Provide the (x, y) coordinate of the cell's center where the given text is located.  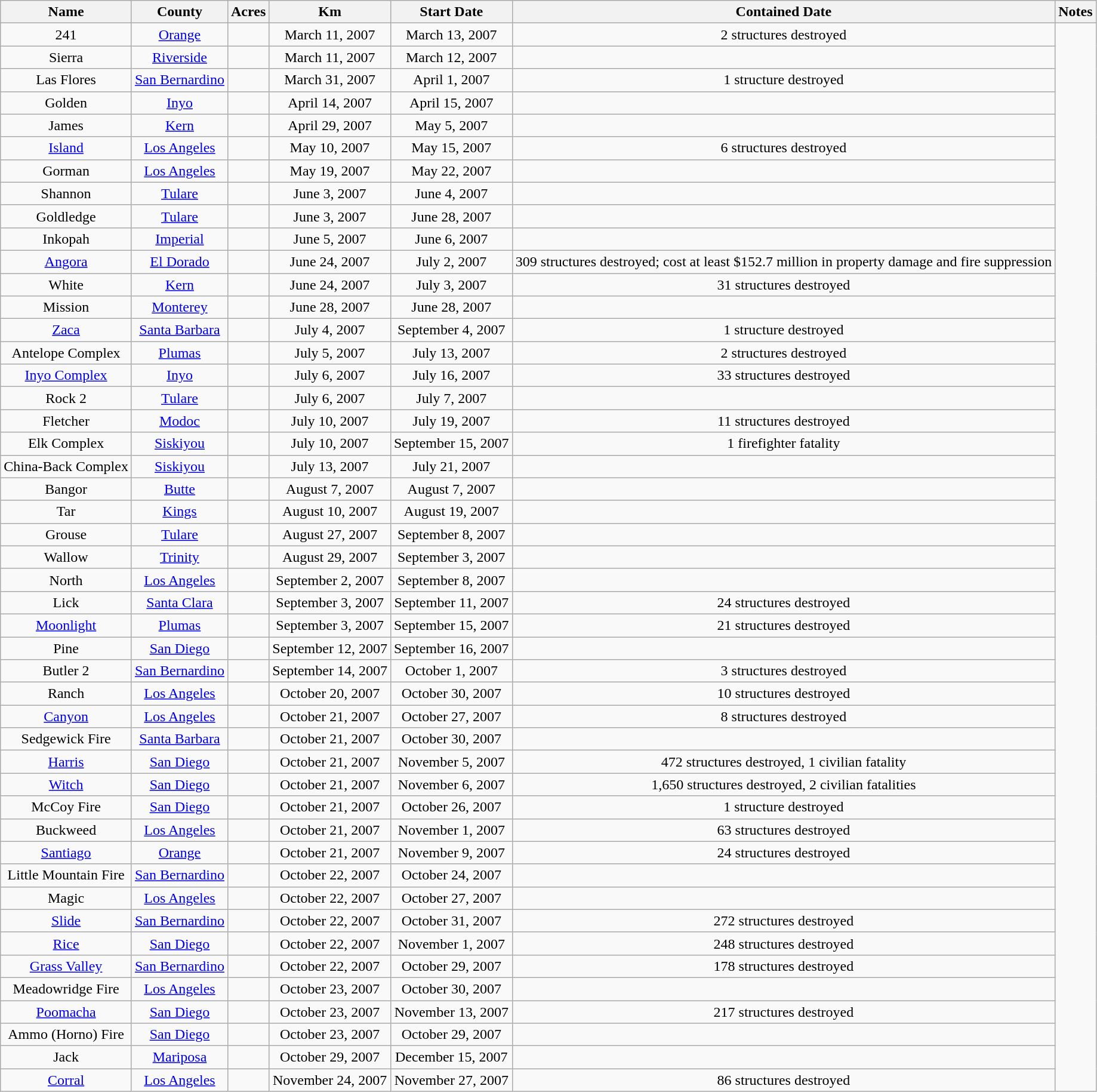
June 5, 2007 (330, 239)
Zaca (66, 330)
Sedgewick Fire (66, 739)
White (66, 285)
September 11, 2007 (451, 602)
August 27, 2007 (330, 534)
October 1, 2007 (451, 671)
August 29, 2007 (330, 557)
1 firefighter fatality (784, 444)
Meadowridge Fire (66, 989)
248 structures destroyed (784, 943)
November 13, 2007 (451, 1012)
Butler 2 (66, 671)
August 10, 2007 (330, 512)
July 3, 2007 (451, 285)
May 10, 2007 (330, 148)
September 16, 2007 (451, 648)
May 19, 2007 (330, 171)
Contained Date (784, 12)
November 9, 2007 (451, 853)
Ranch (66, 694)
Acres (248, 12)
Trinity (179, 557)
Rice (66, 943)
31 structures destroyed (784, 285)
Buckweed (66, 830)
309 structures destroyed; cost at least $152.7 million in property damage and fire suppression (784, 262)
Butte (179, 489)
Santiago (66, 853)
Harris (66, 762)
Sierra (66, 57)
October 20, 2007 (330, 694)
September 12, 2007 (330, 648)
33 structures destroyed (784, 376)
June 6, 2007 (451, 239)
Goldledge (66, 216)
May 15, 2007 (451, 148)
Poomacha (66, 1012)
Slide (66, 921)
Wallow (66, 557)
178 structures destroyed (784, 966)
Bangor (66, 489)
County (179, 12)
Mission (66, 307)
11 structures destroyed (784, 421)
November 5, 2007 (451, 762)
Inyo Complex (66, 376)
Gorman (66, 171)
Km (330, 12)
Moonlight (66, 625)
Santa Clara (179, 602)
China-Back Complex (66, 466)
Riverside (179, 57)
Elk Complex (66, 444)
63 structures destroyed (784, 830)
272 structures destroyed (784, 921)
Jack (66, 1057)
10 structures destroyed (784, 694)
North (66, 580)
Lick (66, 602)
21 structures destroyed (784, 625)
March 13, 2007 (451, 35)
Modoc (179, 421)
Las Flores (66, 80)
Mariposa (179, 1057)
May 22, 2007 (451, 171)
El Dorado (179, 262)
November 27, 2007 (451, 1080)
Inkopah (66, 239)
Angora (66, 262)
Rock 2 (66, 398)
October 24, 2007 (451, 875)
Kings (179, 512)
June 4, 2007 (451, 193)
McCoy Fire (66, 807)
Corral (66, 1080)
Grass Valley (66, 966)
Name (66, 12)
April 14, 2007 (330, 103)
Pine (66, 648)
September 2, 2007 (330, 580)
Start Date (451, 12)
Notes (1076, 12)
Tar (66, 512)
November 24, 2007 (330, 1080)
Shannon (66, 193)
86 structures destroyed (784, 1080)
July 7, 2007 (451, 398)
Little Mountain Fire (66, 875)
July 2, 2007 (451, 262)
1,650 structures destroyed, 2 civilian fatalities (784, 785)
July 19, 2007 (451, 421)
Antelope Complex (66, 353)
6 structures destroyed (784, 148)
April 29, 2007 (330, 125)
September 14, 2007 (330, 671)
Witch (66, 785)
Island (66, 148)
Fletcher (66, 421)
241 (66, 35)
July 21, 2007 (451, 466)
May 5, 2007 (451, 125)
July 5, 2007 (330, 353)
Grouse (66, 534)
8 structures destroyed (784, 716)
March 12, 2007 (451, 57)
217 structures destroyed (784, 1012)
November 6, 2007 (451, 785)
July 16, 2007 (451, 376)
April 1, 2007 (451, 80)
August 19, 2007 (451, 512)
James (66, 125)
October 26, 2007 (451, 807)
472 structures destroyed, 1 civilian fatality (784, 762)
September 4, 2007 (451, 330)
October 31, 2007 (451, 921)
December 15, 2007 (451, 1057)
July 4, 2007 (330, 330)
Magic (66, 898)
3 structures destroyed (784, 671)
Canyon (66, 716)
Monterey (179, 307)
March 31, 2007 (330, 80)
Imperial (179, 239)
Golden (66, 103)
Ammo (Horno) Fire (66, 1035)
April 15, 2007 (451, 103)
